Return [X, Y] of the center of cell containing provided text 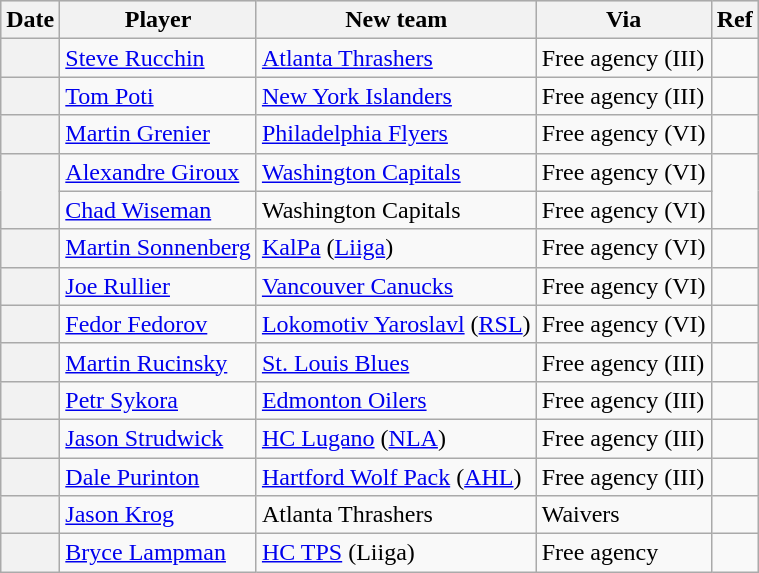
Philadelphia Flyers [396, 134]
Bryce Lampman [158, 553]
Vancouver Canucks [396, 286]
New York Islanders [396, 96]
St. Louis Blues [396, 362]
Martin Sonnenberg [158, 248]
Petr Sykora [158, 400]
Free agency [624, 553]
Hartford Wolf Pack (AHL) [396, 477]
Player [158, 20]
Steve Rucchin [158, 58]
Chad Wiseman [158, 210]
Jason Krog [158, 515]
Dale Purinton [158, 477]
KalPa (Liiga) [396, 248]
Lokomotiv Yaroslavl (RSL) [396, 324]
Edmonton Oilers [396, 400]
Alexandre Giroux [158, 172]
Joe Rullier [158, 286]
Tom Poti [158, 96]
Via [624, 20]
Jason Strudwick [158, 438]
Waivers [624, 515]
Fedor Fedorov [158, 324]
HC Lugano (NLA) [396, 438]
Martin Grenier [158, 134]
HC TPS (Liiga) [396, 553]
Martin Rucinsky [158, 362]
Date [30, 20]
New team [396, 20]
Ref [734, 20]
